Extract the (x, y) coordinate from the center of the cell holding the provided text.  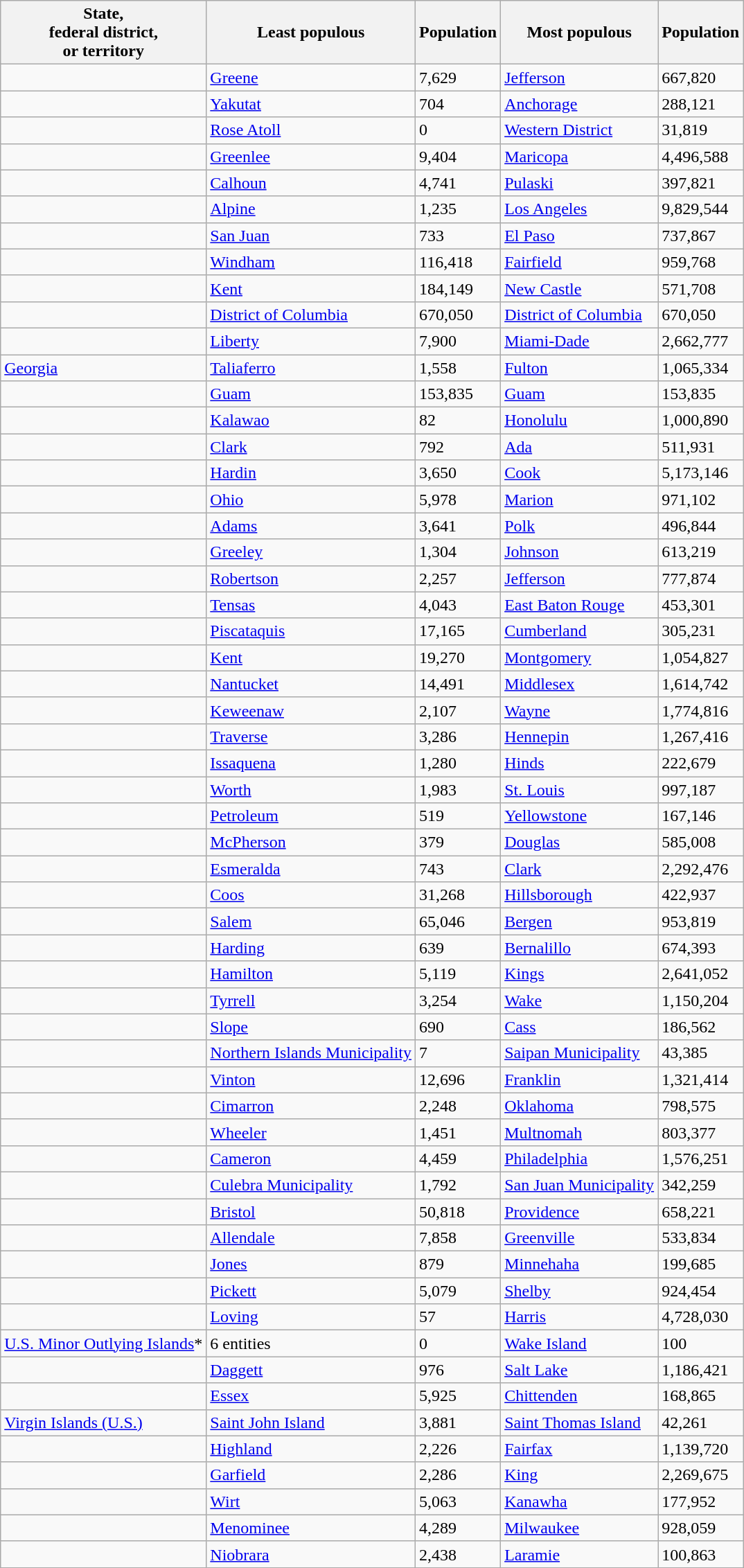
7 (459, 1053)
Bernalillo (579, 948)
2,248 (459, 1106)
Esmeralda (311, 869)
3,254 (459, 1001)
Taliaferro (311, 368)
9,404 (459, 157)
Middlesex (579, 684)
Highland (311, 1449)
305,231 (701, 631)
4,043 (459, 605)
100,863 (701, 1554)
Kalawao (311, 421)
453,301 (701, 605)
777,874 (701, 579)
Coos (311, 895)
14,491 (459, 684)
Traverse (311, 737)
792 (459, 447)
Niobrara (311, 1554)
Rose Atoll (311, 130)
Harding (311, 948)
2,286 (459, 1475)
57 (459, 1317)
31,268 (459, 895)
2,438 (459, 1554)
1,558 (459, 368)
100 (701, 1344)
Adams (311, 526)
65,046 (459, 922)
4,741 (459, 183)
Tyrrell (311, 1001)
50,818 (459, 1212)
Minnehaha (579, 1265)
Fairfax (579, 1449)
496,844 (701, 526)
5,978 (459, 500)
Greene (311, 78)
7,629 (459, 78)
Pulaski (579, 183)
2,257 (459, 579)
Western District (579, 130)
Fulton (579, 368)
1,451 (459, 1132)
Most populous (579, 33)
976 (459, 1370)
3,286 (459, 737)
1,054,827 (701, 658)
Hennepin (579, 737)
Milwaukee (579, 1528)
1,065,334 (701, 368)
Bristol (311, 1212)
422,937 (701, 895)
Marion (579, 500)
McPherson (311, 843)
Chittenden (579, 1396)
Yellowstone (579, 816)
1,139,720 (701, 1449)
Saint John Island (311, 1422)
Nantucket (311, 684)
2,292,476 (701, 869)
4,496,588 (701, 157)
533,834 (701, 1238)
Northern Islands Municipality (311, 1053)
19,270 (459, 658)
199,685 (701, 1265)
2,641,052 (701, 974)
5,079 (459, 1291)
San Juan Municipality (579, 1185)
674,393 (701, 948)
31,819 (701, 130)
Providence (579, 1212)
798,575 (701, 1106)
1,000,890 (701, 421)
519 (459, 816)
2,269,675 (701, 1475)
Liberty (311, 341)
639 (459, 948)
Wheeler (311, 1132)
Windham (311, 262)
Menominee (311, 1528)
167,146 (701, 816)
7,900 (459, 341)
Greenville (579, 1238)
Greenlee (311, 157)
Hinds (579, 763)
Laramie (579, 1554)
6 entities (311, 1344)
State, federal district, or territory (104, 33)
997,187 (701, 789)
Wirt (311, 1501)
928,059 (701, 1528)
Slope (311, 1027)
690 (459, 1027)
3,650 (459, 473)
184,149 (459, 288)
168,865 (701, 1396)
Cumberland (579, 631)
Allendale (311, 1238)
4,289 (459, 1528)
1,792 (459, 1185)
3,881 (459, 1422)
Keweenaw (311, 710)
704 (459, 104)
9,829,544 (701, 209)
1,267,416 (701, 737)
Oklahoma (579, 1106)
Loving (311, 1317)
959,768 (701, 262)
5,119 (459, 974)
186,562 (701, 1027)
Pickett (311, 1291)
U.S. Minor Outlying Islands* (104, 1344)
Jones (311, 1265)
New Castle (579, 288)
5,925 (459, 1396)
Greeley (311, 552)
585,008 (701, 843)
Piscataquis (311, 631)
Montgomery (579, 658)
613,219 (701, 552)
Least populous (311, 33)
Hardin (311, 473)
5,173,146 (701, 473)
Daggett (311, 1370)
116,418 (459, 262)
342,259 (701, 1185)
Worth (311, 789)
879 (459, 1265)
Shelby (579, 1291)
Kings (579, 974)
Yakutat (311, 104)
Cimarron (311, 1106)
42,261 (701, 1422)
Alpine (311, 209)
Bergen (579, 922)
Saipan Municipality (579, 1053)
1,150,204 (701, 1001)
Ohio (311, 500)
12,696 (459, 1080)
Salem (311, 922)
737,867 (701, 236)
17,165 (459, 631)
Philadelphia (579, 1159)
743 (459, 869)
4,459 (459, 1159)
1,983 (459, 789)
Honolulu (579, 421)
San Juan (311, 236)
Garfield (311, 1475)
Polk (579, 526)
Wayne (579, 710)
Kanawha (579, 1501)
Harris (579, 1317)
177,952 (701, 1501)
2,226 (459, 1449)
953,819 (701, 922)
1,186,421 (701, 1370)
Wake Island (579, 1344)
511,931 (701, 447)
43,385 (701, 1053)
Saint Thomas Island (579, 1422)
Calhoun (311, 183)
Vinton (311, 1080)
733 (459, 236)
1,304 (459, 552)
Wake (579, 1001)
Johnson (579, 552)
Franklin (579, 1080)
Hillsborough (579, 895)
El Paso (579, 236)
Robertson (311, 579)
St. Louis (579, 789)
397,821 (701, 183)
Cass (579, 1027)
82 (459, 421)
Salt Lake (579, 1370)
971,102 (701, 500)
Cook (579, 473)
5,063 (459, 1501)
658,221 (701, 1212)
7,858 (459, 1238)
571,708 (701, 288)
Multnomah (579, 1132)
Issaquena (311, 763)
924,454 (701, 1291)
Los Angeles (579, 209)
379 (459, 843)
1,280 (459, 763)
1,321,414 (701, 1080)
Tensas (311, 605)
Anchorage (579, 104)
1,614,742 (701, 684)
Miami-Dade (579, 341)
Hamilton (311, 974)
Culebra Municipality (311, 1185)
Cameron (311, 1159)
Virgin Islands (U.S.) (104, 1422)
803,377 (701, 1132)
4,728,030 (701, 1317)
2,662,777 (701, 341)
Ada (579, 447)
3,641 (459, 526)
Georgia (104, 368)
288,121 (701, 104)
Douglas (579, 843)
Essex (311, 1396)
Petroleum (311, 816)
Fairfield (579, 262)
King (579, 1475)
Maricopa (579, 157)
1,576,251 (701, 1159)
1,235 (459, 209)
2,107 (459, 710)
1,774,816 (701, 710)
222,679 (701, 763)
667,820 (701, 78)
East Baton Rouge (579, 605)
